Determine the (x, y) coordinate at the center of the cell enclosing the given text.  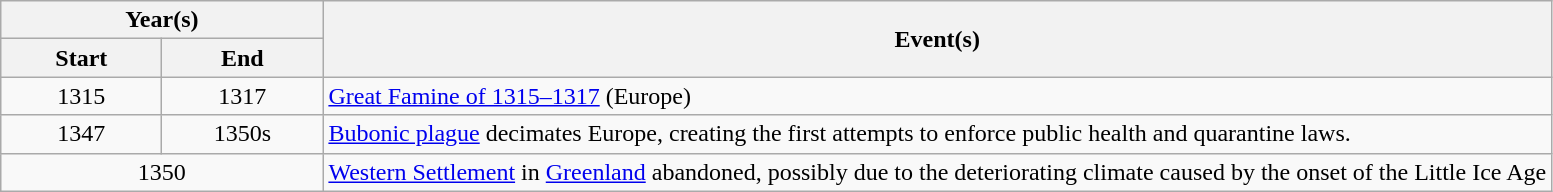
1347 (82, 134)
1350s (242, 134)
End (242, 58)
Year(s) (162, 20)
1317 (242, 96)
Event(s) (938, 39)
Start (82, 58)
1315 (82, 96)
1350 (162, 172)
Bubonic plague decimates Europe, creating the first attempts to enforce public health and quarantine laws. (938, 134)
Great Famine of 1315–1317 (Europe) (938, 96)
Western Settlement in Greenland abandoned, possibly due to the deteriorating climate caused by the onset of the Little Ice Age (938, 172)
